Search for the cell housing the specified text and yield its [x, y] center coordinate. 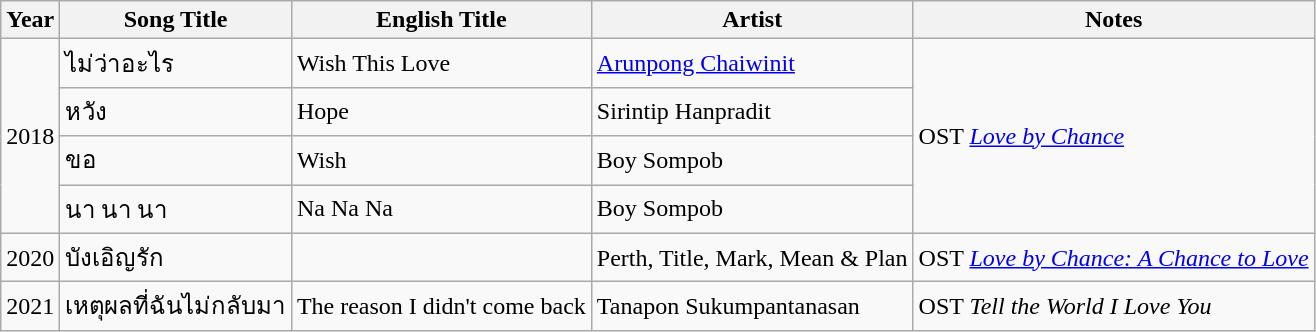
English Title [441, 20]
เหตุผลที่ฉันไม่กลับมา​ [176, 306]
บังเอิญรัก [176, 258]
Year [30, 20]
Perth, Title, Mark, Mean & Plan [752, 258]
Tanapon Sukumpantanasan [752, 306]
2021 [30, 306]
Hope [441, 112]
Na Na Na [441, 208]
Sirintip Hanpradit [752, 112]
นา นา นา [176, 208]
Arunpong Chaiwinit [752, 64]
OST Tell the World I Love You [1114, 306]
Wish This Love [441, 64]
The reason I didn't come back [441, 306]
Song Title [176, 20]
2018 [30, 136]
OST Love by Chance [1114, 136]
OST Love by Chance: A Chance to Love [1114, 258]
ขอ [176, 160]
Wish [441, 160]
Artist [752, 20]
2020 [30, 258]
Notes [1114, 20]
ไม่ว่าอะไร [176, 64]
หวัง [176, 112]
